Return the [X, Y] coordinate for the center point of the cell that contains the specified text.  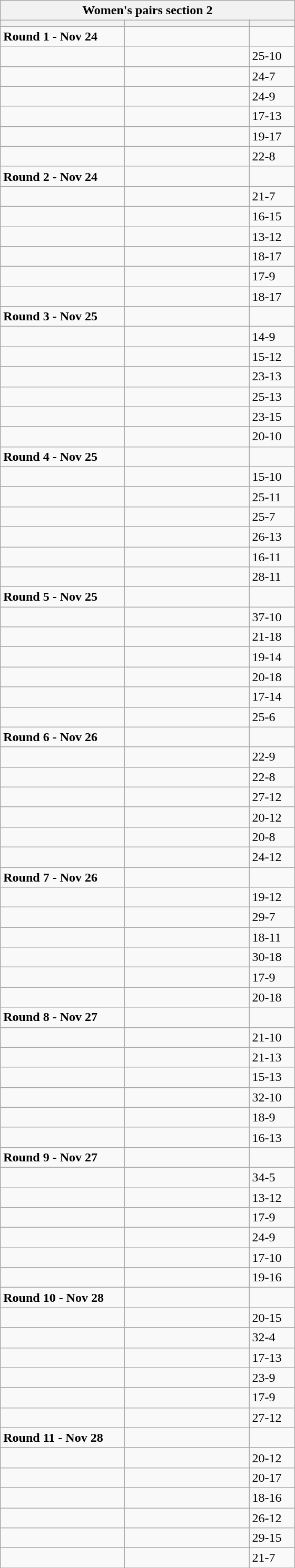
14-9 [272, 337]
Round 6 - Nov 26 [63, 737]
Round 4 - Nov 25 [63, 457]
Round 11 - Nov 28 [63, 1438]
25-7 [272, 517]
20-8 [272, 837]
21-18 [272, 637]
Round 1 - Nov 24 [63, 36]
34-5 [272, 1177]
19-16 [272, 1278]
19-17 [272, 136]
25-10 [272, 56]
24-12 [272, 857]
20-17 [272, 1478]
25-6 [272, 717]
23-13 [272, 377]
Round 9 - Nov 27 [63, 1157]
20-10 [272, 437]
18-16 [272, 1498]
Round 8 - Nov 27 [63, 1017]
15-10 [272, 477]
29-7 [272, 917]
24-7 [272, 76]
26-12 [272, 1518]
32-10 [272, 1097]
23-9 [272, 1378]
Round 10 - Nov 28 [63, 1298]
28-11 [272, 577]
17-14 [272, 697]
37-10 [272, 617]
32-4 [272, 1338]
26-13 [272, 537]
22-9 [272, 757]
25-13 [272, 397]
16-13 [272, 1137]
21-13 [272, 1057]
19-14 [272, 657]
16-15 [272, 216]
29-15 [272, 1538]
18-9 [272, 1117]
23-15 [272, 417]
Round 2 - Nov 24 [63, 176]
15-13 [272, 1077]
15-12 [272, 357]
Women's pairs section 2 [147, 11]
19-12 [272, 897]
Round 5 - Nov 25 [63, 597]
16-11 [272, 557]
Round 3 - Nov 25 [63, 317]
21-10 [272, 1037]
Round 7 - Nov 26 [63, 877]
20-15 [272, 1318]
30-18 [272, 957]
17-10 [272, 1258]
25-11 [272, 497]
18-11 [272, 937]
